Locate the cell with the specified text and output its (X, Y) center coordinate. 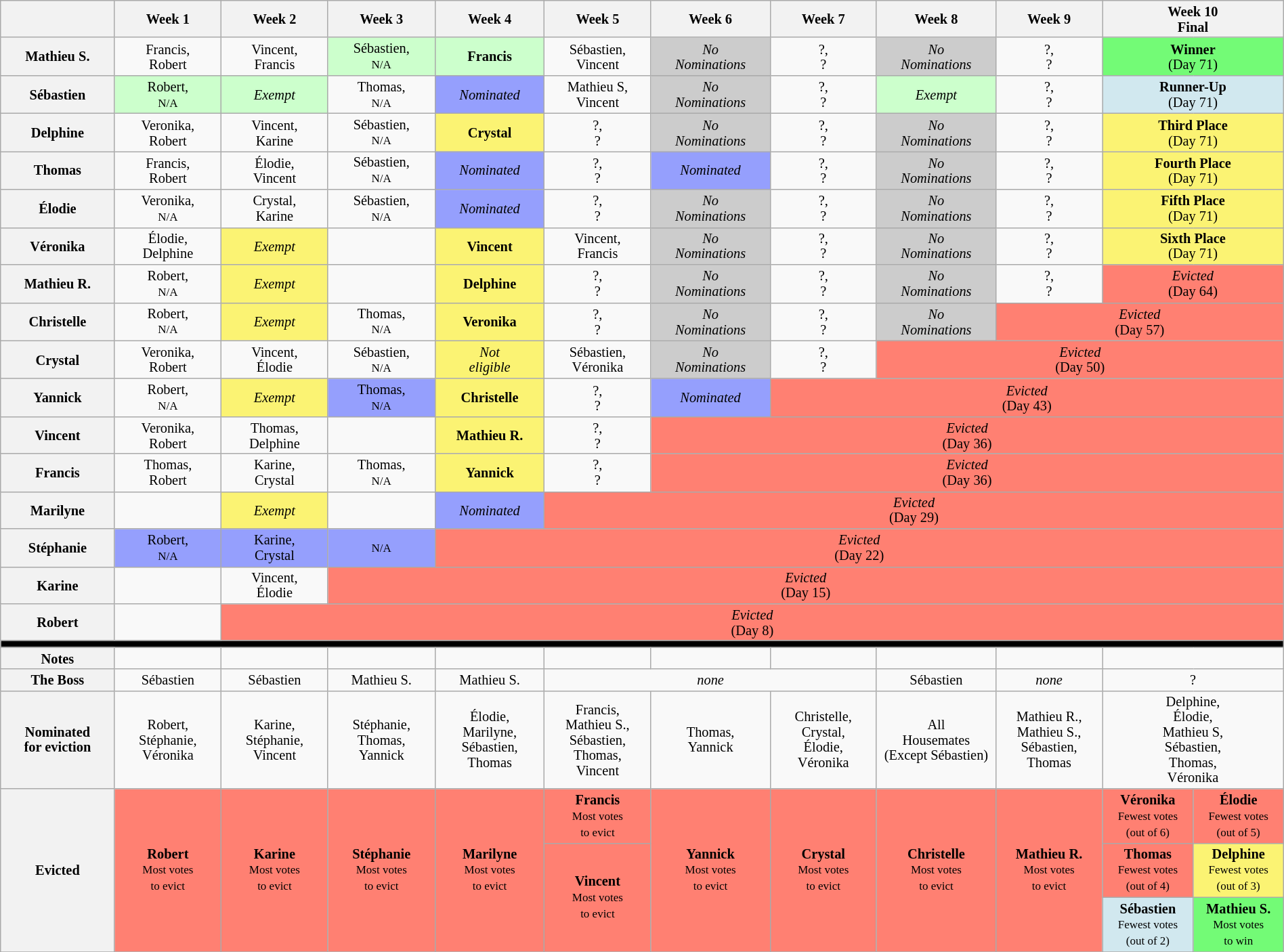
Runner-Up(Day 71) (1193, 94)
Thomas,Yannick (710, 739)
Thomas Fewest votes(out of 4) (1149, 870)
Notes (58, 658)
Véronika (58, 246)
Fourth Place(Day 71) (1193, 170)
Robert (58, 622)
Evicted(Day 43) (1027, 397)
Sébastien,Véronika (597, 360)
Sixth Place(Day 71) (1193, 246)
? (1193, 680)
Thomas,Delphine (275, 435)
Élodie (58, 209)
Marilyne Most votesto evict (490, 870)
Sébastien,Vincent (597, 56)
Crystal,Karine (275, 209)
Winner(Day 71) (1193, 56)
Delphine,Élodie,Mathieu S,Sébastien,Thomas,Véronika (1193, 739)
Mathieu S.Most votesto win (1238, 924)
Thomas (58, 170)
Stéphanie (58, 548)
Stéphanie,Thomas,Yannick (381, 739)
Christelle,Crystal,Élodie,Véronika (823, 739)
Crystal Most votesto evict (823, 870)
Robert,Stéphanie,Véronika (168, 739)
Noteligible (490, 360)
Week 6 (710, 19)
DelphineFewest votes(out of 3) (1238, 870)
Evicted(Day 64) (1193, 283)
Week 4 (490, 19)
Karine (58, 585)
Veronika,N/A (168, 209)
Mathieu R. Most votesto evict (1050, 870)
Christelle Most votesto evict (936, 870)
Véronika Fewest votes(out of 6) (1149, 816)
Week 3 (381, 19)
Francis,Mathieu S.,Sébastien,Thomas,Vincent (597, 739)
Vincent Most votesto evict (597, 897)
Veronika (490, 322)
Karine,Stéphanie,Vincent (275, 739)
Francis Most votesto evict (597, 816)
Evicted(Day 57) (1140, 322)
Fifth Place(Day 71) (1193, 209)
Week 5 (597, 19)
Third Place(Day 71) (1193, 132)
Week 1 (168, 19)
Week 8 (936, 19)
Stéphanie Most votesto evict (381, 870)
Evicted(Day 29) (914, 511)
Élodie,Delphine (168, 246)
Karine Most votesto evict (275, 870)
N/A (381, 548)
Evicted(Day 22) (859, 548)
Yannick Most votesto evict (710, 870)
Evicted (58, 870)
Evicted(Day 50) (1079, 360)
Evicted(Day 15) (806, 585)
Élodie,Marilyne,Sébastien,Thomas (490, 739)
Week 2 (275, 19)
ÉlodieFewest votes(out of 5) (1238, 816)
Marilyne (58, 511)
Week 9 (1050, 19)
Vincent,Karine (275, 132)
Sébastien Fewest votes(out of 2) (1149, 924)
AllHousemates(Except Sébastien) (936, 739)
Élodie,Vincent (275, 170)
Mathieu R.,Mathieu S.,Sébastien,Thomas (1050, 739)
Nominatedfor eviction (58, 739)
Week 7 (823, 19)
Thomas,Robert (168, 473)
Robert Most votesto evict (168, 870)
Mathieu S,Vincent (597, 94)
The Boss (58, 680)
Week 10Final (1193, 19)
Evicted(Day 8) (753, 622)
